Determine the [x, y] coordinate at the center of the cell enclosing the given text.  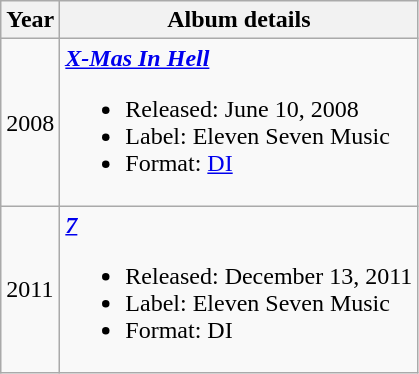
Album details [239, 20]
X-Mas In HellReleased: June 10, 2008Label: Eleven Seven MusicFormat: DI [239, 122]
Year [30, 20]
7Released: December 13, 2011Label: Eleven Seven MusicFormat: DI [239, 290]
2011 [30, 290]
2008 [30, 122]
